From the cell containing the given text, extract its center point as (X, Y) coordinate. 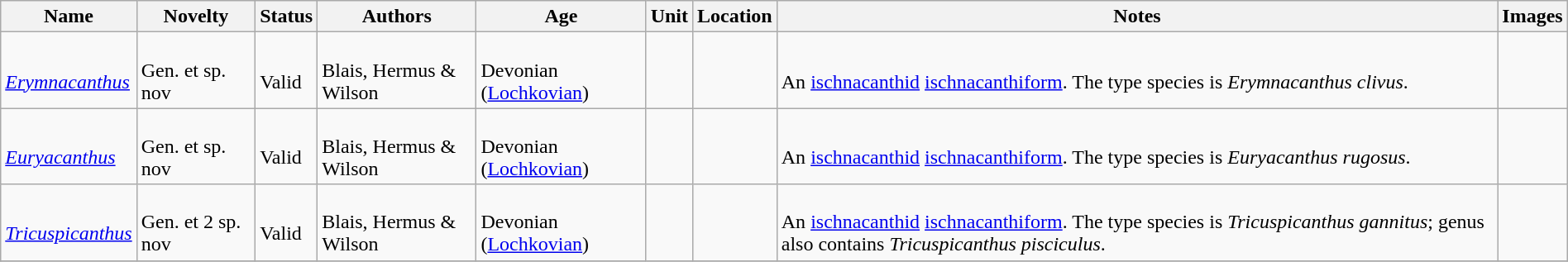
Notes (1137, 17)
Images (1532, 17)
Age (561, 17)
Novelty (195, 17)
Status (286, 17)
An ischnacanthid ischnacanthiform. The type species is Erymnacanthus clivus. (1137, 70)
An ischnacanthid ischnacanthiform. The type species is Tricuspicanthus gannitus; genus also contains Tricuspicanthus pisciculus. (1137, 222)
Erymnacanthus (69, 70)
Location (735, 17)
Tricuspicanthus (69, 222)
Name (69, 17)
An ischnacanthid ischnacanthiform. The type species is Euryacanthus rugosus. (1137, 146)
Gen. et 2 sp. nov (195, 222)
Authors (397, 17)
Euryacanthus (69, 146)
Unit (669, 17)
